From the cell containing the given text, extract its center point as [X, Y] coordinate. 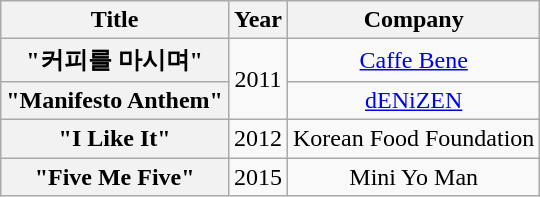
dENiZEN [414, 100]
Korean Food Foundation [414, 138]
Caffe Bene [414, 60]
2011 [258, 80]
Year [258, 20]
2015 [258, 177]
"I Like It" [115, 138]
2012 [258, 138]
Mini Yo Man [414, 177]
Title [115, 20]
Company [414, 20]
"커피를 마시며" [115, 60]
"Manifesto Anthem" [115, 100]
"Five Me Five" [115, 177]
